For the text-containing cell, return its midpoint in [X, Y] coordinate format. 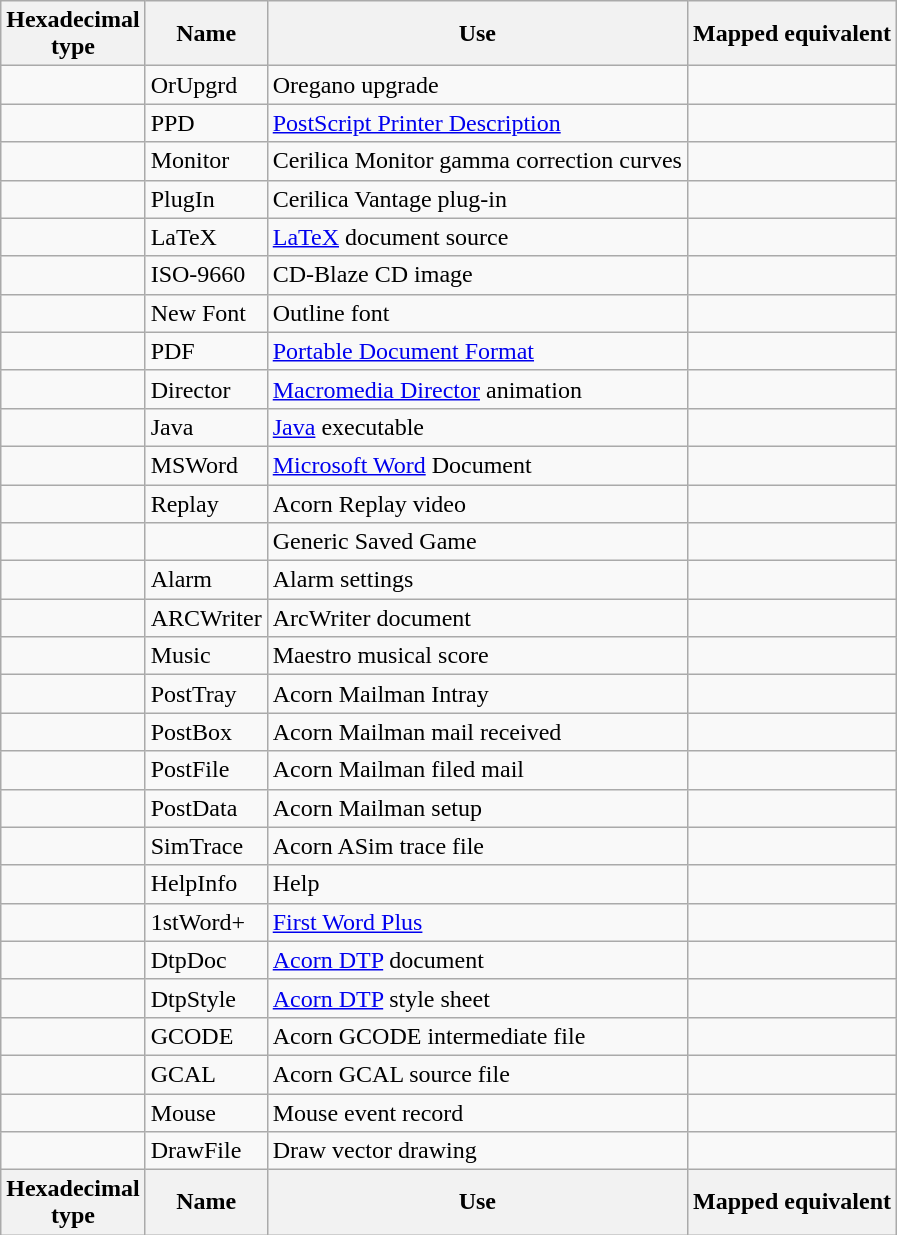
PostData [206, 808]
Acorn Mailman mail received [477, 732]
GCODE [206, 1036]
Cerilica Monitor gamma correction curves [477, 161]
First Word Plus [477, 922]
Outline font [477, 313]
Microsoft Word Document [477, 465]
Acorn ASim trace file [477, 846]
HelpInfo [206, 884]
PlugIn [206, 199]
Monitor [206, 161]
New Font [206, 313]
Java executable [477, 427]
Macromedia Director animation [477, 389]
Alarm [206, 580]
DrawFile [206, 1151]
PostBox [206, 732]
Acorn GCODE intermediate file [477, 1036]
1stWord+ [206, 922]
Replay [206, 503]
MSWord [206, 465]
Director [206, 389]
Acorn DTP style sheet [477, 998]
ISO-9660 [206, 275]
Oregano upgrade [477, 85]
DtpStyle [206, 998]
PDF [206, 351]
GCAL [206, 1074]
Draw vector drawing [477, 1151]
Cerilica Vantage plug-in [477, 199]
LaTeX [206, 237]
Mouse [206, 1113]
PostScript Printer Description [477, 123]
SimTrace [206, 846]
Acorn Replay video [477, 503]
DtpDoc [206, 960]
Acorn Mailman setup [477, 808]
CD-Blaze CD image [477, 275]
PostFile [206, 770]
Acorn GCAL source file [477, 1074]
Generic Saved Game [477, 542]
Acorn Mailman Intray [477, 694]
Acorn DTP document [477, 960]
PPD [206, 123]
PostTray [206, 694]
Java [206, 427]
ArcWriter document [477, 618]
Music [206, 656]
Alarm settings [477, 580]
OrUpgrd [206, 85]
Mouse event record [477, 1113]
ARCWriter [206, 618]
Maestro musical score [477, 656]
Acorn Mailman filed mail [477, 770]
Help [477, 884]
Portable Document Format [477, 351]
LaTeX document source [477, 237]
